Locate the cell with the specified text and output its [X, Y] center coordinate. 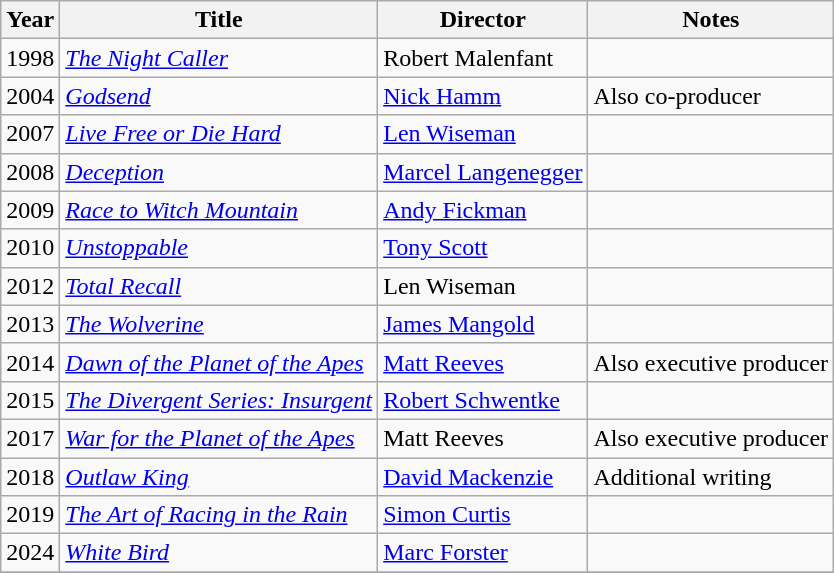
Andy Fickman [483, 210]
Robert Schwentke [483, 400]
David Mackenzie [483, 477]
James Mangold [483, 324]
2015 [30, 400]
Director [483, 20]
2013 [30, 324]
White Bird [219, 553]
Race to Witch Mountain [219, 210]
2009 [30, 210]
Godsend [219, 96]
2017 [30, 438]
Additional writing [711, 477]
Deception [219, 172]
Notes [711, 20]
War for the Planet of the Apes [219, 438]
The Night Caller [219, 58]
2008 [30, 172]
Dawn of the Planet of the Apes [219, 362]
The Wolverine [219, 324]
Outlaw King [219, 477]
Marc Forster [483, 553]
Total Recall [219, 286]
Live Free or Die Hard [219, 134]
Simon Curtis [483, 515]
2007 [30, 134]
The Divergent Series: Insurgent [219, 400]
2014 [30, 362]
Also co-producer [711, 96]
Tony Scott [483, 248]
Robert Malenfant [483, 58]
Marcel Langenegger [483, 172]
2010 [30, 248]
Year [30, 20]
1998 [30, 58]
2012 [30, 286]
2019 [30, 515]
2004 [30, 96]
The Art of Racing in the Rain [219, 515]
2018 [30, 477]
Unstoppable [219, 248]
2024 [30, 553]
Nick Hamm [483, 96]
Title [219, 20]
